Find where the given text appears and provide that cell's center as [X, Y] coordinate. 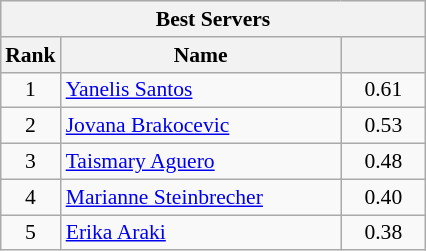
3 [30, 161]
Rank [30, 54]
0.40 [384, 197]
0.48 [384, 161]
1 [30, 90]
0.38 [384, 232]
Marianne Steinbrecher [201, 197]
Taismary Aguero [201, 161]
Best Servers [213, 19]
Erika Araki [201, 232]
2 [30, 126]
Jovana Brakocevic [201, 126]
0.53 [384, 126]
Name [201, 54]
5 [30, 232]
Yanelis Santos [201, 90]
0.61 [384, 90]
4 [30, 197]
